Identify which cell holds the provided text, then report its (X, Y) central coordinate. 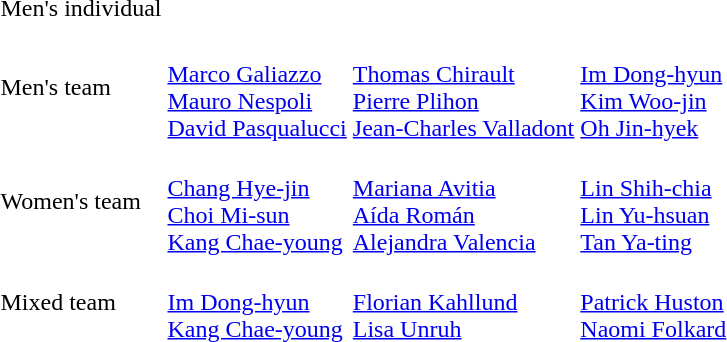
Marco Galiazzo Mauro Nespoli David Pasqualucci (257, 88)
Thomas Chirault Pierre Plihon Jean-Charles Valladont (464, 88)
Mariana Avitia Aída Román Alejandra Valencia (464, 202)
Chang Hye-jin Choi Mi-sun Kang Chae-young (257, 202)
